Output the [X, Y] coordinate of the center of the cell containing the given text.  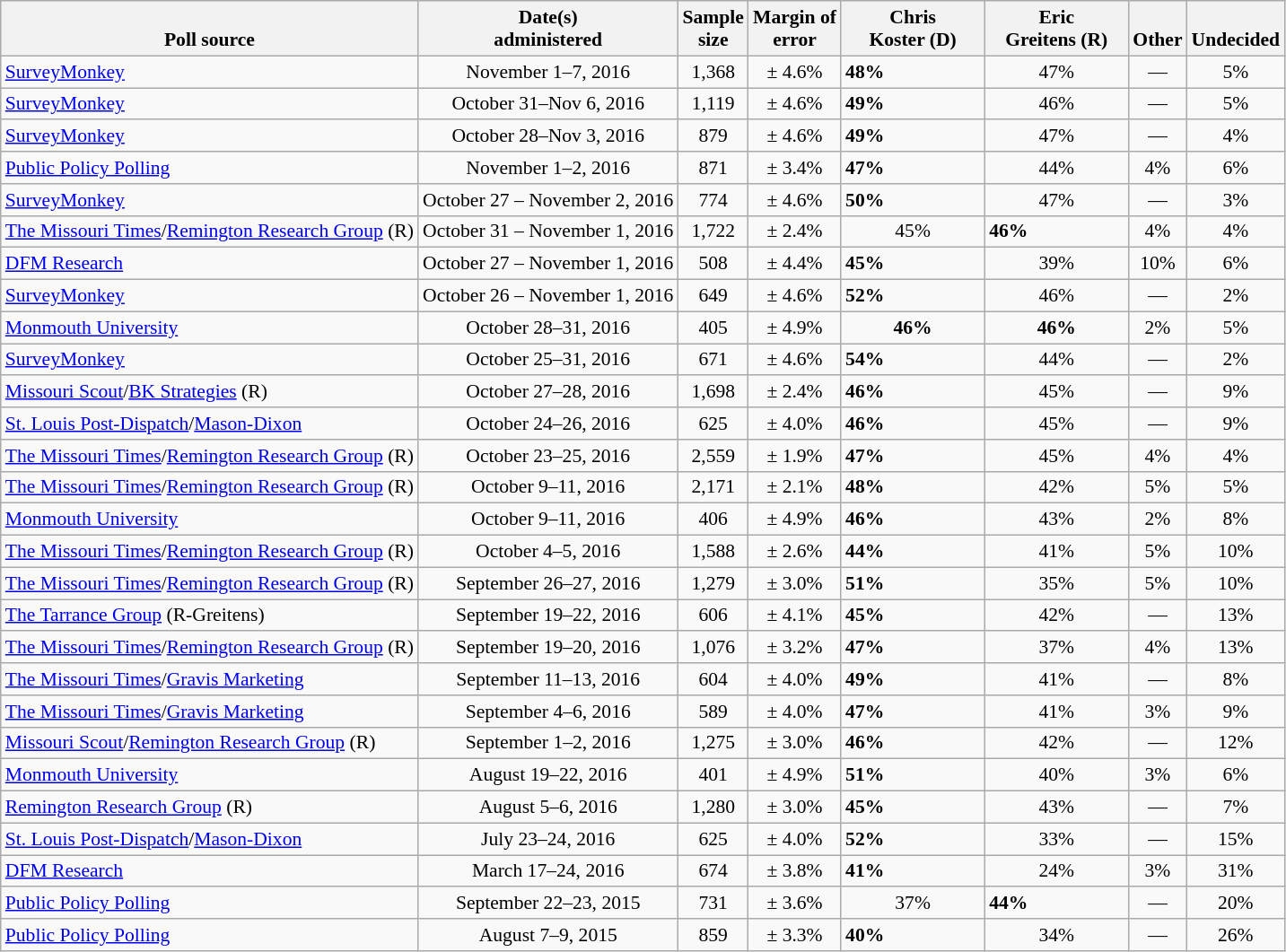
± 1.9% [795, 456]
Margin oferror [795, 29]
50% [913, 200]
405 [713, 328]
508 [713, 264]
1,722 [713, 231]
401 [713, 775]
October 24–26, 2016 [548, 424]
1,368 [713, 72]
1,119 [713, 104]
October 27 – November 2, 2016 [548, 200]
± 3.6% [795, 904]
EricGreitens (R) [1056, 29]
September 22–23, 2015 [548, 904]
August 5–6, 2016 [548, 808]
September 19–20, 2016 [548, 648]
1,275 [713, 743]
Poll source [210, 29]
± 3.3% [795, 935]
September 19–22, 2016 [548, 616]
Undecided [1236, 29]
Date(s)administered [548, 29]
2,559 [713, 456]
November 1–2, 2016 [548, 168]
649 [713, 296]
1,698 [713, 392]
606 [713, 616]
± 2.1% [795, 487]
Other [1158, 29]
The Tarrance Group (R-Greitens) [210, 616]
± 3.2% [795, 648]
November 1–7, 2016 [548, 72]
October 28–31, 2016 [548, 328]
October 27 – November 1, 2016 [548, 264]
1,279 [713, 583]
1,588 [713, 552]
October 28–Nov 3, 2016 [548, 136]
Missouri Scout/BK Strategies (R) [210, 392]
20% [1236, 904]
406 [713, 520]
671 [713, 360]
Samplesize [713, 29]
15% [1236, 839]
October 26 – November 1, 2016 [548, 296]
26% [1236, 935]
879 [713, 136]
674 [713, 871]
September 4–6, 2016 [548, 712]
731 [713, 904]
7% [1236, 808]
October 31–Nov 6, 2016 [548, 104]
± 3.4% [795, 168]
± 4.1% [795, 616]
39% [1056, 264]
1,280 [713, 808]
September 11–13, 2016 [548, 679]
± 3.8% [795, 871]
October 27–28, 2016 [548, 392]
Remington Research Group (R) [210, 808]
August 7–9, 2015 [548, 935]
871 [713, 168]
Missouri Scout/Remington Research Group (R) [210, 743]
34% [1056, 935]
± 4.4% [795, 264]
35% [1056, 583]
October 23–25, 2016 [548, 456]
ChrisKoster (D) [913, 29]
589 [713, 712]
September 26–27, 2016 [548, 583]
54% [913, 360]
859 [713, 935]
774 [713, 200]
August 19–22, 2016 [548, 775]
33% [1056, 839]
October 31 – November 1, 2016 [548, 231]
± 2.6% [795, 552]
October 25–31, 2016 [548, 360]
1,076 [713, 648]
31% [1236, 871]
12% [1236, 743]
October 4–5, 2016 [548, 552]
March 17–24, 2016 [548, 871]
July 23–24, 2016 [548, 839]
24% [1056, 871]
604 [713, 679]
September 1–2, 2016 [548, 743]
2,171 [713, 487]
